Find where the given text appears and provide that cell's center as (x, y) coordinate. 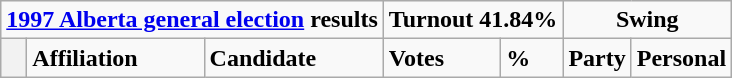
Personal (681, 58)
Candidate (294, 58)
% (532, 58)
Party (597, 58)
1997 Alberta general election results (192, 20)
Turnout 41.84% (473, 20)
Swing (648, 20)
Votes (442, 58)
Affiliation (116, 58)
